Output the (X, Y) coordinate of the center of the cell containing the given text.  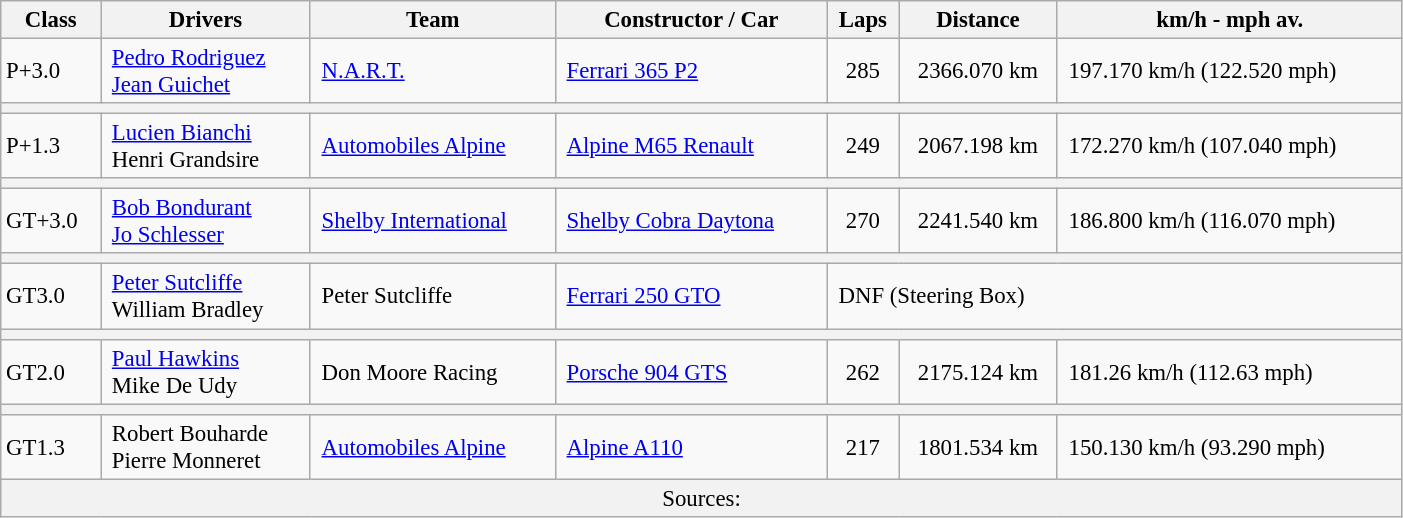
Alpine M65 Renault (691, 146)
Sources: (702, 498)
GT3.0 (51, 296)
GT+3.0 (51, 222)
Distance (978, 20)
Team (432, 20)
km/h - mph av. (1230, 20)
186.800 km/h (116.070 mph) (1230, 222)
Alpine A110 (691, 446)
Don Moore Racing (432, 372)
285 (862, 72)
262 (862, 372)
2067.198 km (978, 146)
Peter Sutcliffe (432, 296)
2366.070 km (978, 72)
Bob Bondurant Jo Schlesser (206, 222)
N.A.R.T. (432, 72)
Porsche 904 GTS (691, 372)
2175.124 km (978, 372)
181.26 km/h (112.63 mph) (1230, 372)
1801.534 km (978, 446)
249 (862, 146)
Shelby Cobra Daytona (691, 222)
Robert Bouharde Pierre Monneret (206, 446)
150.130 km/h (93.290 mph) (1230, 446)
GT2.0 (51, 372)
P+3.0 (51, 72)
Laps (862, 20)
172.270 km/h (107.040 mph) (1230, 146)
DNF (Steering Box) (1114, 296)
Pedro Rodriguez Jean Guichet (206, 72)
Drivers (206, 20)
Peter Sutcliffe William Bradley (206, 296)
Lucien Bianchi Henri Grandsire (206, 146)
Paul Hawkins Mike De Udy (206, 372)
Ferrari 365 P2 (691, 72)
2241.540 km (978, 222)
197.170 km/h (122.520 mph) (1230, 72)
Ferrari 250 GTO (691, 296)
Shelby International (432, 222)
Class (51, 20)
P+1.3 (51, 146)
GT1.3 (51, 446)
270 (862, 222)
217 (862, 446)
Constructor / Car (691, 20)
